Locate the cell with the specified text and output its [X, Y] center coordinate. 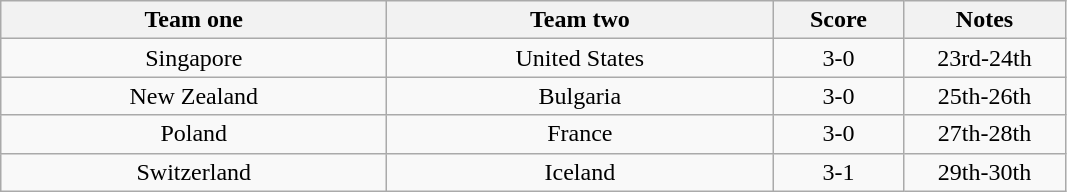
Team one [194, 20]
Iceland [580, 172]
29th-30th [984, 172]
New Zealand [194, 96]
Bulgaria [580, 96]
Singapore [194, 58]
25th-26th [984, 96]
United States [580, 58]
Poland [194, 134]
France [580, 134]
Score [838, 20]
27th-28th [984, 134]
Team two [580, 20]
Notes [984, 20]
3-1 [838, 172]
Switzerland [194, 172]
23rd-24th [984, 58]
